From the cell containing the given text, extract its center point as [X, Y] coordinate. 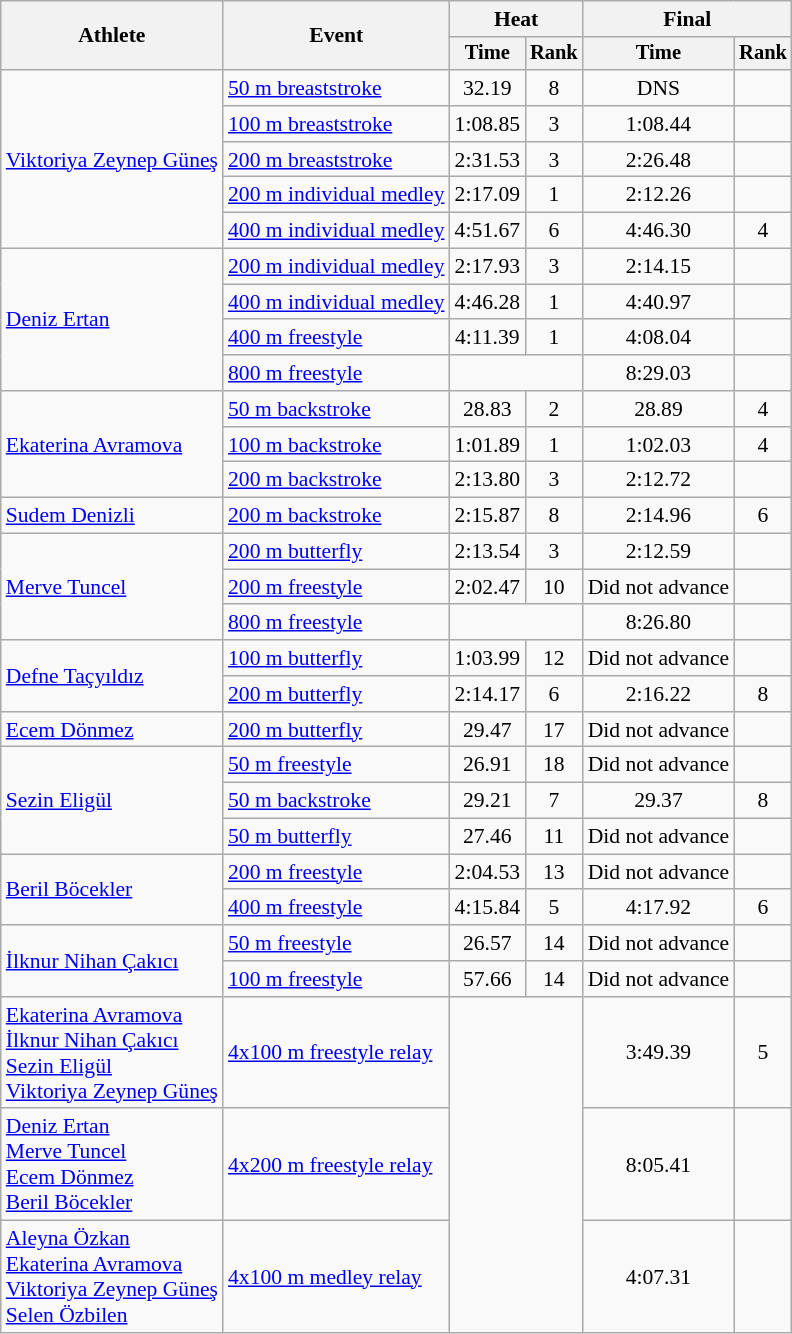
4:11.39 [488, 338]
2:14.96 [659, 516]
4:51.67 [488, 231]
2:02.47 [488, 587]
Final [688, 19]
Athlete [112, 36]
Deniz ErtanMerve TuncelEcem DönmezBeril Böcekler [112, 1165]
4:46.28 [488, 302]
4:15.84 [488, 908]
2:17.09 [488, 195]
Ekaterina Avramovaİlknur Nihan ÇakıcıSezin EligülViktoriya Zeynep Güneş [112, 1053]
100 m backstroke [336, 445]
İlknur Nihan Çakıcı [112, 960]
28.83 [488, 409]
4x200 m freestyle relay [336, 1165]
26.91 [488, 765]
100 m breaststroke [336, 124]
Defne Taçyıldız [112, 676]
17 [554, 730]
Ecem Dönmez [112, 730]
2:12.26 [659, 195]
28.89 [659, 409]
57.66 [488, 979]
29.47 [488, 730]
26.57 [488, 943]
Sezin Eligül [112, 800]
1:02.03 [659, 445]
8:05.41 [659, 1165]
Beril Böcekler [112, 890]
100 m freestyle [336, 979]
Viktoriya Zeynep Güneş [112, 159]
13 [554, 872]
18 [554, 765]
3:49.39 [659, 1053]
2:14.15 [659, 267]
Sudem Denizli [112, 516]
2:13.80 [488, 480]
8:26.80 [659, 623]
2:16.22 [659, 694]
2:15.87 [488, 516]
2:12.72 [659, 480]
11 [554, 837]
7 [554, 801]
1:08.44 [659, 124]
2:13.54 [488, 552]
32.19 [488, 88]
DNS [659, 88]
Heat [516, 19]
4:17.92 [659, 908]
50 m butterfly [336, 837]
50 m breaststroke [336, 88]
10 [554, 587]
27.46 [488, 837]
1:08.85 [488, 124]
29.21 [488, 801]
2:04.53 [488, 872]
1:01.89 [488, 445]
Aleyna ÖzkanEkaterina AvramovaViktoriya Zeynep GüneşSelen Özbilen [112, 1277]
4x100 m medley relay [336, 1277]
4:07.31 [659, 1277]
4:08.04 [659, 338]
4x100 m freestyle relay [336, 1053]
2 [554, 409]
2:12.59 [659, 552]
12 [554, 658]
Merve Tuncel [112, 588]
200 m breaststroke [336, 160]
2:26.48 [659, 160]
Ekaterina Avramova [112, 444]
29.37 [659, 801]
8:29.03 [659, 373]
4:40.97 [659, 302]
Deniz Ertan [112, 320]
2:14.17 [488, 694]
4:46.30 [659, 231]
2:31.53 [488, 160]
Event [336, 36]
2:17.93 [488, 267]
1:03.99 [488, 658]
100 m butterfly [336, 658]
